Locate the cell with the specified text and output its [X, Y] center coordinate. 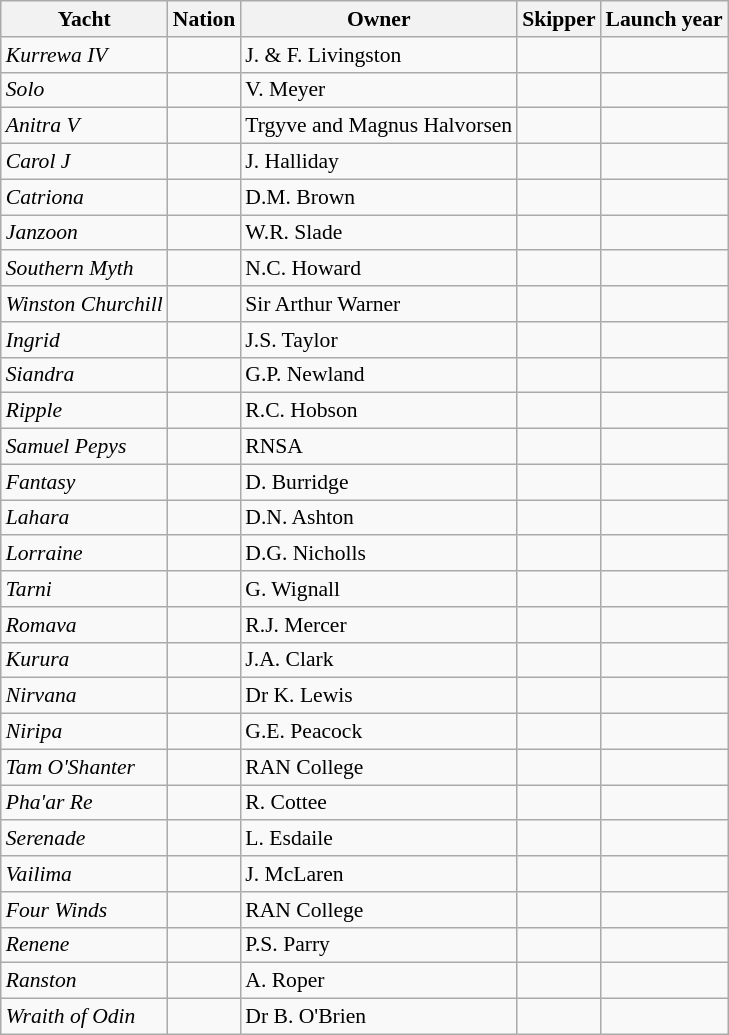
Siandra [84, 375]
Carol J [84, 162]
W.R. Slade [378, 233]
Four Winds [84, 910]
R. Cottee [378, 803]
G. Wignall [378, 589]
Pha'ar Re [84, 803]
N.C. Howard [378, 269]
Fantasy [84, 482]
Vailima [84, 874]
Southern Myth [84, 269]
Tam O'Shanter [84, 767]
J. & F. Livingston [378, 55]
Wraith of Odin [84, 1017]
J. Halliday [378, 162]
Niripa [84, 732]
Catriona [84, 197]
Romava [84, 625]
Tarni [84, 589]
Trgyve and Magnus Halvorsen [378, 126]
Ripple [84, 411]
Dr B. O'Brien [378, 1017]
Lorraine [84, 554]
Nirvana [84, 696]
Ranston [84, 981]
R.J. Mercer [378, 625]
A. Roper [378, 981]
Anitra V [84, 126]
Sir Arthur Warner [378, 304]
Yacht [84, 19]
D. Burridge [378, 482]
V. Meyer [378, 90]
Nation [204, 19]
RNSA [378, 447]
P.S. Parry [378, 945]
Ingrid [84, 340]
Dr K. Lewis [378, 696]
J.S. Taylor [378, 340]
L. Esdaile [378, 839]
Samuel Pepys [84, 447]
G.E. Peacock [378, 732]
Skipper [558, 19]
Renene [84, 945]
Serenade [84, 839]
D.G. Nicholls [378, 554]
Lahara [84, 518]
Kurrewa IV [84, 55]
J. McLaren [378, 874]
D.N. Ashton [378, 518]
G.P. Newland [378, 375]
Kurura [84, 660]
R.C. Hobson [378, 411]
Janzoon [84, 233]
Launch year [664, 19]
D.M. Brown [378, 197]
J.A. Clark [378, 660]
Owner [378, 19]
Winston Churchill [84, 304]
Solo [84, 90]
